Identify which cell holds the provided text, then report its [x, y] central coordinate. 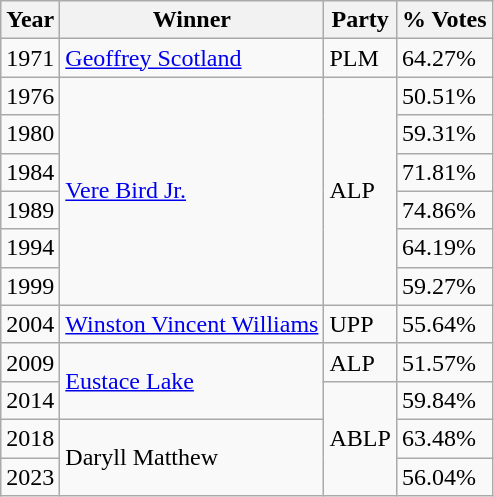
Eustace Lake [192, 381]
55.64% [444, 324]
1994 [30, 248]
71.81% [444, 172]
2004 [30, 324]
Winner [192, 20]
% Votes [444, 20]
64.19% [444, 248]
64.27% [444, 58]
50.51% [444, 96]
51.57% [444, 362]
59.27% [444, 286]
2014 [30, 400]
PLM [360, 58]
59.84% [444, 400]
1976 [30, 96]
2023 [30, 477]
ABLP [360, 438]
56.04% [444, 477]
Winston Vincent Williams [192, 324]
Party [360, 20]
63.48% [444, 438]
UPP [360, 324]
1989 [30, 210]
1980 [30, 134]
59.31% [444, 134]
2018 [30, 438]
74.86% [444, 210]
Year [30, 20]
Geoffrey Scotland [192, 58]
1971 [30, 58]
1984 [30, 172]
2009 [30, 362]
Vere Bird Jr. [192, 191]
Daryll Matthew [192, 457]
1999 [30, 286]
